Identify which cell holds the provided text, then report its [X, Y] central coordinate. 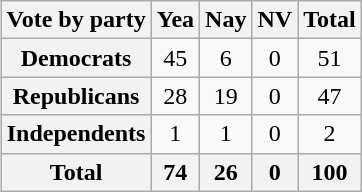
74 [175, 172]
47 [330, 96]
Independents [76, 134]
100 [330, 172]
51 [330, 58]
6 [226, 58]
Republicans [76, 96]
26 [226, 172]
NV [275, 20]
28 [175, 96]
19 [226, 96]
Yea [175, 20]
Nay [226, 20]
2 [330, 134]
Vote by party [76, 20]
45 [175, 58]
Democrats [76, 58]
